Scan for the cell matching the given text and deliver its [X, Y] coordinate at center. 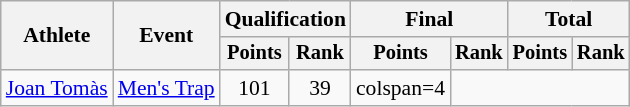
Total [569, 19]
Men's Trap [166, 88]
colspan=4 [400, 88]
Qualification [286, 19]
Athlete [57, 36]
101 [254, 88]
39 [320, 88]
Joan Tomàs [57, 88]
Event [166, 36]
Final [430, 19]
